Pinpoint the cell where the given text exists, returning its [X, Y] midpoint coordinate. 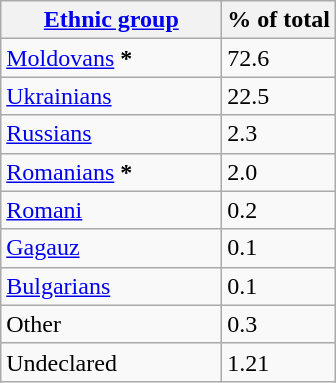
Romanians * [112, 172]
Russians [112, 134]
72.6 [279, 58]
0.2 [279, 210]
Ethnic group [112, 20]
22.5 [279, 96]
% of total [279, 20]
2.3 [279, 134]
Ukrainians [112, 96]
1.21 [279, 362]
0.3 [279, 324]
Bulgarians [112, 286]
Other [112, 324]
Moldovans * [112, 58]
Gagauz [112, 248]
Romani [112, 210]
2.0 [279, 172]
Undeclared [112, 362]
